Find where the given text appears and provide that cell's center as (X, Y) coordinate. 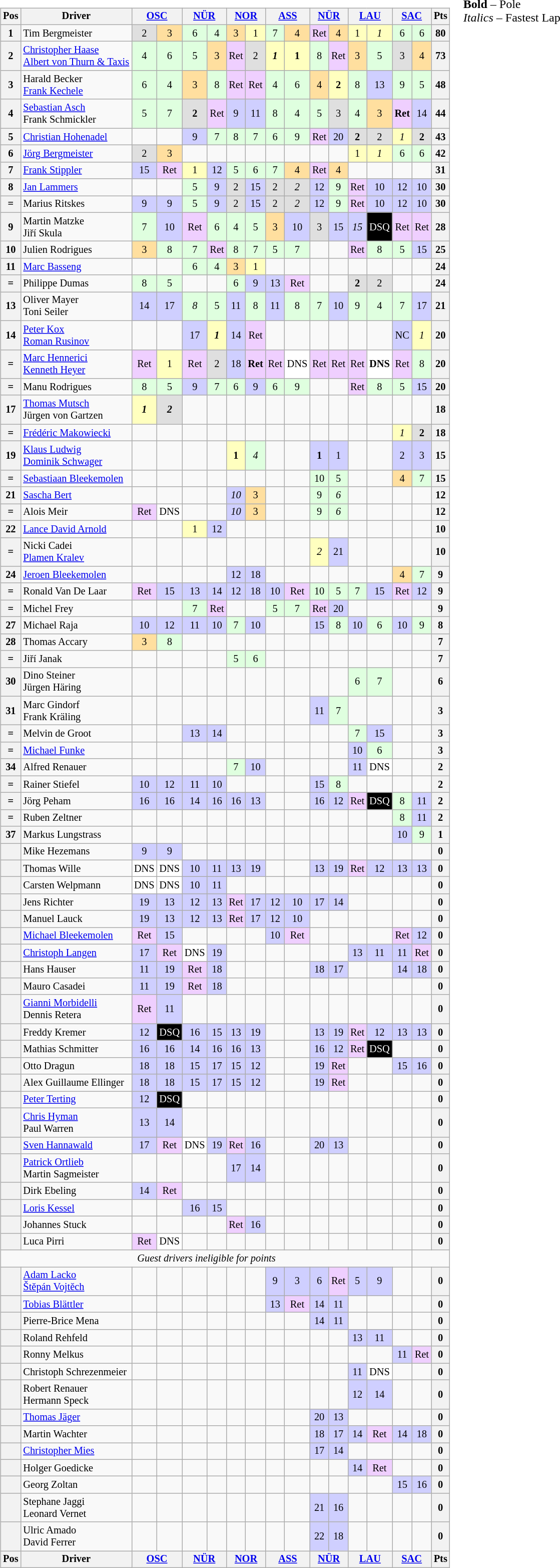
Sebastian Asch Frank Schmickler (76, 114)
Thomas Wille (76, 868)
Martin Wachter (76, 1434)
Julien Rodrigues (76, 250)
Gianni Morbidelli Dennis Retera (76, 1009)
Alfred Renauer (76, 767)
Christoph Schrezenmeier (76, 1372)
Mike Hezemans (76, 852)
80 (440, 33)
25 (440, 250)
Adam Lacko Štěpán Vojtěch (76, 1282)
Ulric Amado David Ferrer (76, 1536)
Michael Raja (76, 625)
Holger Goedicke (76, 1468)
Marc Gindorf Frank Kräling (76, 711)
Freddy Kremer (76, 1032)
Hans Hauser (76, 970)
Thomas Jäger (76, 1417)
Ruben Zeltner (76, 818)
Mathias Schmitter (76, 1049)
73 (440, 56)
Carsten Welpmann (76, 885)
Chris Hyman Paul Warren (76, 1122)
Luca Pirri (76, 1241)
42 (440, 154)
Alois Meir (76, 512)
Lance David Arnold (76, 529)
Thomas Mutsch Jürgen von Gartzen (76, 410)
Guest drivers ineligible for points (206, 1259)
Peter Terting (76, 1100)
Loris Kessel (76, 1208)
Philippe Dumas (76, 283)
Sebastiaan Bleekemolen (76, 478)
Markus Lungstrass (76, 835)
Jens Richter (76, 902)
Marc Hennerici Kenneth Heyer (76, 364)
Peter Kox Roman Rusinov (76, 335)
Frank Stippler (76, 170)
Christopher Mies (76, 1451)
Marius Ritskes (76, 204)
Dirk Ebeling (76, 1191)
48 (440, 85)
43 (440, 137)
Christoph Langen (76, 953)
Rainer Stiefel (76, 784)
Michael Bleekemolen (76, 936)
Dino Steiner Jürgen Häring (76, 682)
Melvin de Groot (76, 734)
Jiří Janak (76, 659)
Jörg Bergmeister (76, 154)
34 (11, 767)
Patrick Ortlieb Martin Sagmeister (76, 1168)
Jeroen Bleekemolen (76, 575)
Manuel Lauck (76, 919)
Sascha Bert (76, 495)
Tobias Blättler (76, 1304)
Johannes Stuck (76, 1225)
27 (11, 625)
Jörg Peham (76, 801)
Manu Rodrigues (76, 387)
Christian Hohenadel (76, 137)
NC (402, 335)
Mauro Casadei (76, 987)
Nicki Cadei Plamen Kralev (76, 552)
Michael Funke (76, 751)
44 (440, 114)
Thomas Accary (76, 642)
Frédéric Makowiecki (76, 433)
Ronald Van De Laar (76, 591)
37 (11, 835)
Alex Guillaume Ellinger (76, 1083)
Martin Matzke Jiří Skula (76, 227)
Klaus Ludwig Dominik Schwager (76, 456)
Michel Frey (76, 608)
Oliver Mayer Toni Seiler (76, 306)
Georg Zoltan (76, 1485)
Pierre-Brice Mena (76, 1321)
Stephane Jaggi Leonard Vernet (76, 1508)
Roland Rehfeld (76, 1338)
Ronny Melkus (76, 1355)
Sven Hannawald (76, 1145)
Tim Bergmeister (76, 33)
Harald Becker Frank Kechele (76, 85)
Marc Basseng (76, 267)
Robert Renauer Hermann Speck (76, 1395)
Christopher Haase Albert von Thurn & Taxis (76, 56)
Jan Lammers (76, 187)
Otto Dragun (76, 1066)
